Pinpoint the cell where the given text exists, returning its [x, y] midpoint coordinate. 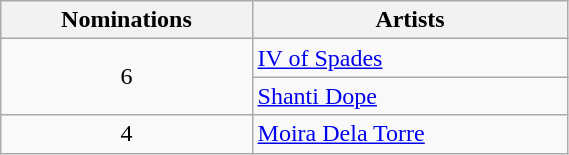
Shanti Dope [410, 96]
Moira Dela Torre [410, 134]
4 [126, 134]
6 [126, 77]
Nominations [126, 20]
Artists [410, 20]
IV of Spades [410, 58]
